Find where the given text appears and provide that cell's center as (x, y) coordinate. 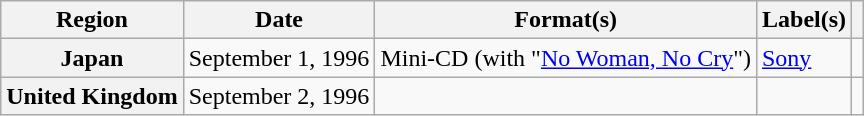
Japan (92, 58)
Sony (804, 58)
Format(s) (566, 20)
United Kingdom (92, 96)
September 2, 1996 (279, 96)
Date (279, 20)
Region (92, 20)
Mini-CD (with "No Woman, No Cry") (566, 58)
September 1, 1996 (279, 58)
Label(s) (804, 20)
